Identify which cell holds the provided text, then report its [X, Y] central coordinate. 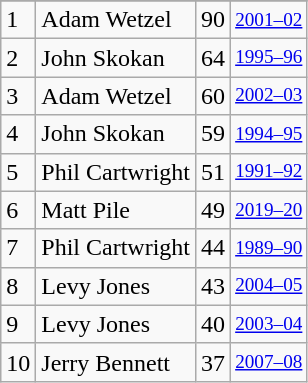
1994–95 [269, 134]
3 [18, 96]
59 [214, 134]
Matt Pile [116, 210]
40 [214, 324]
5 [18, 172]
51 [214, 172]
8 [18, 286]
10 [18, 362]
2004–05 [269, 286]
1989–90 [269, 248]
2002–03 [269, 96]
44 [214, 248]
2019–20 [269, 210]
2007–08 [269, 362]
49 [214, 210]
43 [214, 286]
90 [214, 20]
1991–92 [269, 172]
1 [18, 20]
Jerry Bennett [116, 362]
2 [18, 58]
9 [18, 324]
2003–04 [269, 324]
60 [214, 96]
37 [214, 362]
6 [18, 210]
7 [18, 248]
64 [214, 58]
2001–02 [269, 20]
4 [18, 134]
1995–96 [269, 58]
